Capture the cell that displays the provided text and extract its (X, Y) central coordinate. 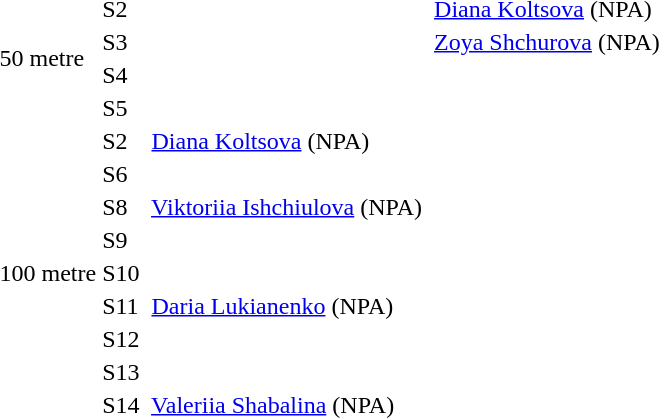
S4 (121, 75)
S10 (121, 273)
S13 (121, 372)
S8 (121, 207)
Daria Lukianenko (NPA) (284, 306)
S3 (121, 42)
Diana Koltsova (NPA) (284, 141)
S6 (121, 174)
S9 (121, 240)
S12 (121, 339)
S2 (121, 141)
S11 (121, 306)
S5 (121, 108)
Viktoriia Ishchiulova (NPA) (284, 207)
